Locate the cell with the specified text and output its (X, Y) center coordinate. 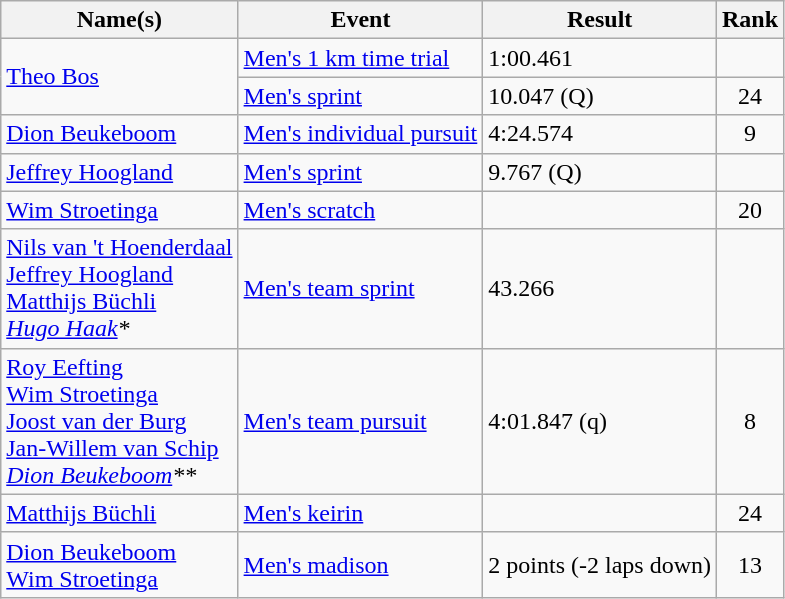
2 points (-2 laps down) (600, 564)
Men's 1 km time trial (360, 58)
4:24.574 (600, 134)
Result (600, 20)
Men's team pursuit (360, 421)
Dion BeukeboomWim Stroetinga (120, 564)
9 (750, 134)
Men's scratch (360, 210)
9.767 (Q) (600, 172)
Men's individual pursuit (360, 134)
43.266 (600, 288)
Jeffrey Hoogland (120, 172)
Men's madison (360, 564)
1:00.461 (600, 58)
Men's keirin (360, 513)
Dion Beukeboom (120, 134)
Men's team sprint (360, 288)
Event (360, 20)
Rank (750, 20)
Roy EeftingWim StroetingaJoost van der BurgJan-Willem van Schip Dion Beukeboom** (120, 421)
4:01.847 (q) (600, 421)
20 (750, 210)
Theo Bos (120, 77)
Matthijs Büchli (120, 513)
10.047 (Q) (600, 96)
Nils van 't HoenderdaalJeffrey HooglandMatthijs BüchliHugo Haak* (120, 288)
Wim Stroetinga (120, 210)
8 (750, 421)
13 (750, 564)
Name(s) (120, 20)
